Pinpoint the cell where the given text exists, returning its (X, Y) midpoint coordinate. 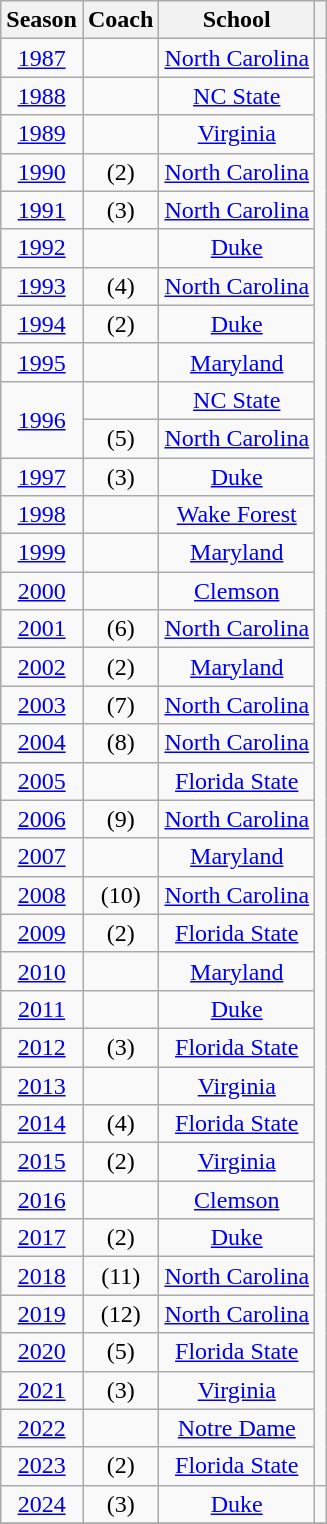
1990 (42, 172)
2017 (42, 1238)
(6) (120, 629)
2007 (42, 857)
(10) (120, 895)
2015 (42, 1162)
2000 (42, 591)
1993 (42, 286)
(9) (120, 819)
2011 (42, 1009)
1998 (42, 515)
1991 (42, 210)
2010 (42, 971)
2001 (42, 629)
2022 (42, 1428)
2018 (42, 1276)
1996 (42, 419)
(8) (120, 743)
(7) (120, 705)
1997 (42, 477)
(11) (120, 1276)
1987 (42, 58)
2014 (42, 1124)
2005 (42, 781)
School (237, 20)
2004 (42, 743)
2023 (42, 1466)
Coach (120, 20)
2008 (42, 895)
Notre Dame (237, 1428)
2003 (42, 705)
1988 (42, 96)
2020 (42, 1352)
2016 (42, 1200)
2009 (42, 933)
2019 (42, 1314)
Wake Forest (237, 515)
1999 (42, 553)
2006 (42, 819)
(12) (120, 1314)
2021 (42, 1390)
2013 (42, 1085)
1994 (42, 324)
Season (42, 20)
1989 (42, 134)
2002 (42, 667)
2012 (42, 1047)
1992 (42, 248)
1995 (42, 362)
2024 (42, 1504)
